From the cell containing the given text, extract its center point as [x, y] coordinate. 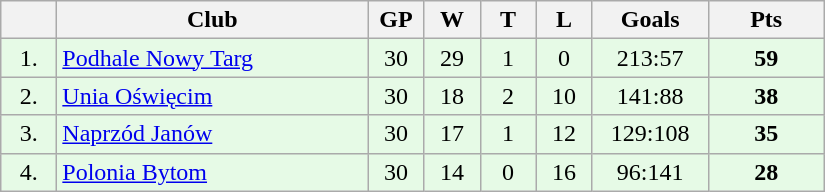
18 [452, 96]
Unia Oświęcim [212, 96]
Goals [650, 20]
141:88 [650, 96]
Podhale Nowy Targ [212, 58]
T [508, 20]
2 [508, 96]
L [564, 20]
35 [766, 134]
W [452, 20]
28 [766, 172]
1. [29, 58]
10 [564, 96]
3. [29, 134]
16 [564, 172]
GP [396, 20]
Polonia Bytom [212, 172]
12 [564, 134]
59 [766, 58]
2. [29, 96]
129:108 [650, 134]
Pts [766, 20]
213:57 [650, 58]
Club [212, 20]
29 [452, 58]
17 [452, 134]
4. [29, 172]
96:141 [650, 172]
38 [766, 96]
14 [452, 172]
Naprzód Janów [212, 134]
